Pinpoint the cell where the given text exists, returning its (X, Y) midpoint coordinate. 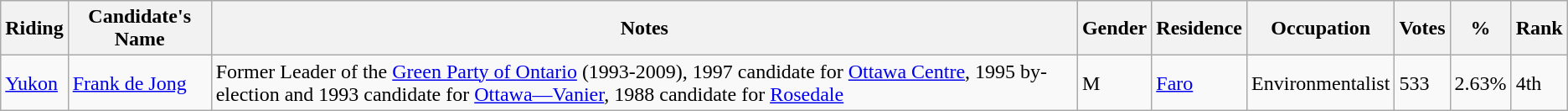
Rank (1540, 29)
Riding (34, 29)
2.63% (1481, 82)
Faro (1199, 82)
533 (1422, 82)
Votes (1422, 29)
Occupation (1321, 29)
Gender (1114, 29)
Candidate's Name (139, 29)
M (1114, 82)
Notes (644, 29)
Yukon (34, 82)
Residence (1199, 29)
4th (1540, 82)
Environmentalist (1321, 82)
Frank de Jong (139, 82)
% (1481, 29)
